Search for the cell housing the specified text and yield its [x, y] center coordinate. 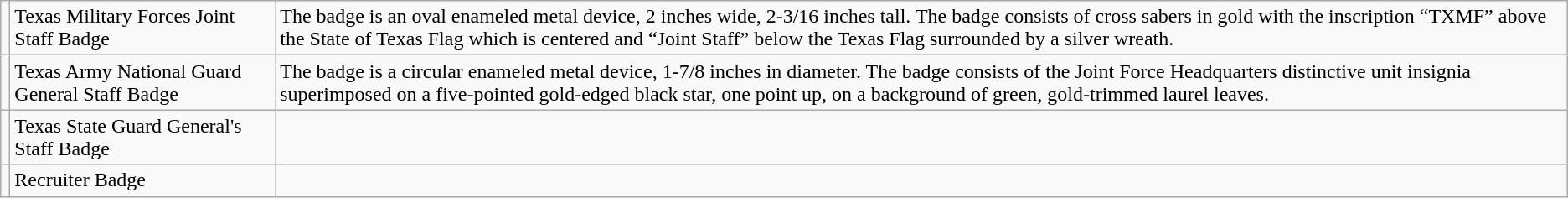
Texas State Guard General's Staff Badge [142, 138]
Texas Military Forces Joint Staff Badge [142, 29]
Recruiter Badge [142, 180]
Texas Army National Guard General Staff Badge [142, 82]
